Extract the [X, Y] coordinate from the center of the cell holding the provided text.  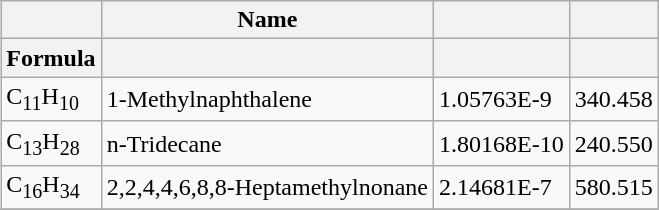
Formula [51, 58]
340.458 [614, 99]
Name [267, 20]
1.05763E-9 [501, 99]
2.14681E-7 [501, 188]
240.550 [614, 143]
C11H10 [51, 99]
580.515 [614, 188]
2,2,4,4,6,8,8-Heptamethylnonane [267, 188]
n-Tridecane [267, 143]
C13H28 [51, 143]
1-Methylnaphthalene [267, 99]
C16H34 [51, 188]
1.80168E-10 [501, 143]
